Identify which cell holds the provided text, then report its [x, y] central coordinate. 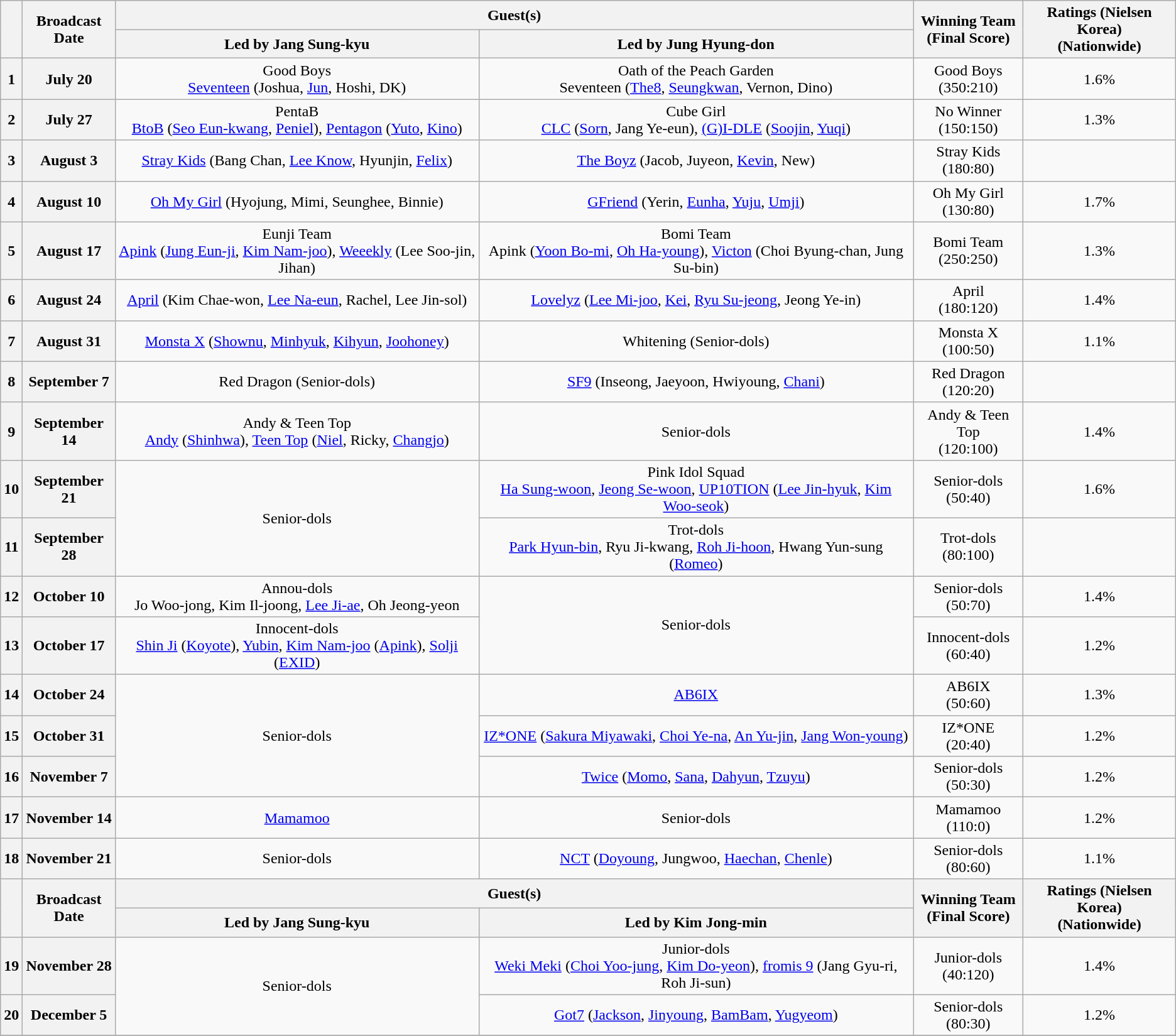
Senior-dols(50:70) [969, 596]
Andy & Teen Top(120:100) [969, 431]
GFriend (Yerin, Eunha, Yuju, Umji) [696, 201]
6 [11, 300]
AB6IX(50:60) [969, 695]
September 14 [69, 431]
Oath of the Peach GardenSeventeen (The8, Seungkwan, Vernon, Dino) [696, 79]
September 7 [69, 382]
Stray Kids (Bang Chan, Lee Know, Hyunjin, Felix) [297, 161]
PentaBBtoB (Seo Eun-kwang, Peniel), Pentagon (Yuto, Kino) [297, 119]
December 5 [69, 1015]
April(180:120) [969, 300]
NCT (Doyoung, Jungwoo, Haechan, Chenle) [696, 858]
Senior-dols(50:40) [969, 489]
5 [11, 251]
Trot-dols(80:100) [969, 547]
18 [11, 858]
Monsta X(100:50) [969, 341]
November 7 [69, 777]
Twice (Momo, Sana, Dahyun, Tzuyu) [696, 777]
16 [11, 777]
IZ*ONE(20:40) [969, 736]
July 27 [69, 119]
10 [11, 489]
November 21 [69, 858]
November 28 [69, 966]
9 [11, 431]
4 [11, 201]
Oh My Girl (Hyojung, Mimi, Seunghee, Binnie) [297, 201]
Pink Idol SquadHa Sung-woon, Jeong Se-woon, UP10TION (Lee Jin-hyuk, Kim Woo-seok) [696, 489]
Junior-dolsWeki Meki (Choi Yoo-jung, Kim Do-yeon), fromis 9 (Jang Gyu-ri, Roh Ji-sun) [696, 966]
Senior-dols(50:30) [969, 777]
August 3 [69, 161]
July 20 [69, 79]
September 28 [69, 547]
No Winner(150:150) [969, 119]
Got7 (Jackson, Jinyoung, BamBam, Yugyeom) [696, 1015]
Innocent-dols(60:40) [969, 646]
7 [11, 341]
Good Boys(350:210) [969, 79]
1 [11, 79]
Red Dragon(120:20) [969, 382]
SF9 (Inseong, Jaeyoon, Hwiyoung, Chani) [696, 382]
Cube GirlCLC (Sorn, Jang Ye-eun), (G)I-DLE (Soojin, Yuqi) [696, 119]
October 24 [69, 695]
15 [11, 736]
Mamamoo [297, 818]
August 31 [69, 341]
Oh My Girl(130:80) [969, 201]
1.7% [1099, 201]
August 24 [69, 300]
Andy & Teen TopAndy (Shinhwa), Teen Top (Niel, Ricky, Changjo) [297, 431]
17 [11, 818]
8 [11, 382]
Led by Kim Jong-min [696, 922]
11 [11, 547]
Junior-dols(40:120) [969, 966]
IZ*ONE (Sakura Miyawaki, Choi Ye-na, An Yu-jin, Jang Won-young) [696, 736]
Eunji TeamApink (Jung Eun-ji, Kim Nam-joo), Weeekly (Lee Soo-jin, Jihan) [297, 251]
20 [11, 1015]
Bomi Team(250:250) [969, 251]
3 [11, 161]
Good BoysSeventeen (Joshua, Jun, Hoshi, DK) [297, 79]
12 [11, 596]
Red Dragon (Senior-dols) [297, 382]
13 [11, 646]
Mamamoo(110:0) [969, 818]
The Boyz (Jacob, Juyeon, Kevin, New) [696, 161]
October 10 [69, 596]
Whitening (Senior-dols) [696, 341]
Monsta X (Shownu, Minhyuk, Kihyun, Joohoney) [297, 341]
April (Kim Chae-won, Lee Na-eun, Rachel, Lee Jin-sol) [297, 300]
August 17 [69, 251]
Annou-dolsJo Woo-jong, Kim Il-joong, Lee Ji-ae, Oh Jeong-yeon [297, 596]
14 [11, 695]
2 [11, 119]
19 [11, 966]
October 31 [69, 736]
Senior-dols(80:60) [969, 858]
AB6IX [696, 695]
Trot-dolsPark Hyun-bin, Ryu Ji-kwang, Roh Ji-hoon, Hwang Yun-sung (Romeo) [696, 547]
August 10 [69, 201]
Bomi TeamApink (Yoon Bo-mi, Oh Ha-young), Victon (Choi Byung-chan, Jung Su-bin) [696, 251]
October 17 [69, 646]
Stray Kids(180:80) [969, 161]
Lovelyz (Lee Mi-joo, Kei, Ryu Su-jeong, Jeong Ye-in) [696, 300]
November 14 [69, 818]
September 21 [69, 489]
Led by Jung Hyung-don [696, 44]
Innocent-dolsShin Ji (Koyote), Yubin, Kim Nam-joo (Apink), Solji (EXID) [297, 646]
Senior-dols(80:30) [969, 1015]
